Identify which cell holds the provided text, then report its [x, y] central coordinate. 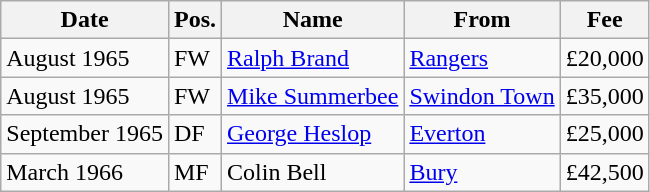
£35,000 [604, 96]
George Heslop [313, 134]
Colin Bell [313, 172]
Ralph Brand [313, 58]
March 1966 [85, 172]
£25,000 [604, 134]
Date [85, 20]
MF [194, 172]
Mike Summerbee [313, 96]
Rangers [482, 58]
DF [194, 134]
£20,000 [604, 58]
Everton [482, 134]
Pos. [194, 20]
September 1965 [85, 134]
From [482, 20]
Bury [482, 172]
Name [313, 20]
£42,500 [604, 172]
Swindon Town [482, 96]
Fee [604, 20]
